Return the (x, y) coordinate for the center point of the cell that contains the specified text.  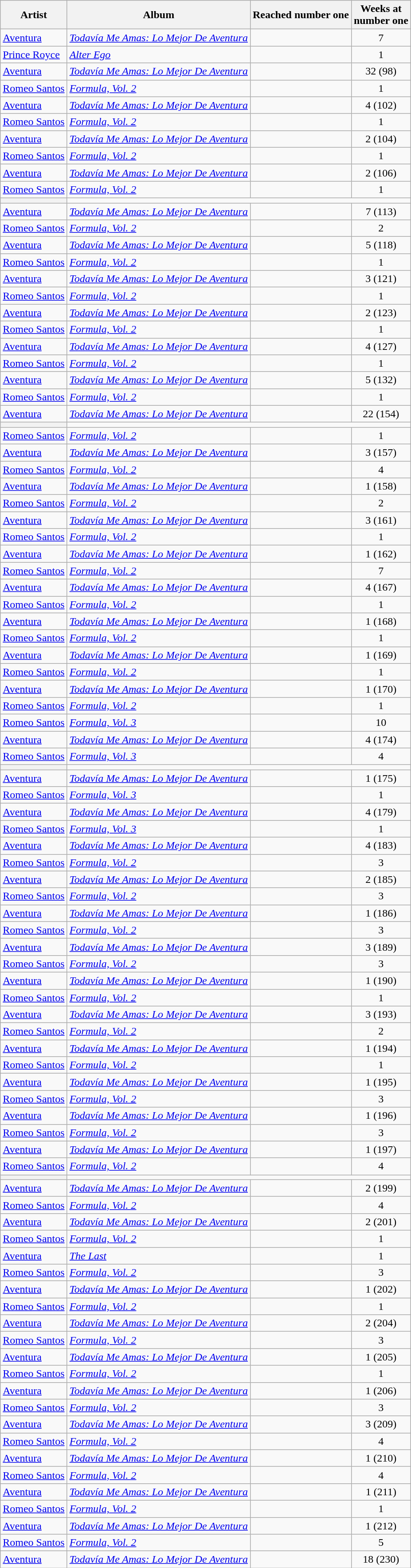
1 (190) (381, 980)
3 (193) (381, 1015)
18 (230) (381, 1560)
1 (195) (381, 1082)
7 (113) (381, 212)
1 (186) (381, 913)
1 (210) (381, 1458)
1 (206) (381, 1391)
3 (161) (381, 520)
1 (169) (381, 655)
5 (132) (381, 380)
Artist (34, 15)
3 (121) (381, 279)
2 (199) (381, 1188)
2 (104) (381, 139)
1 (196) (381, 1116)
5 (118) (381, 245)
1 (162) (381, 554)
4 (179) (381, 812)
3 (189) (381, 947)
22 (154) (381, 414)
1 (158) (381, 486)
4 (183) (381, 846)
2 (123) (381, 313)
1 (202) (381, 1290)
2 (204) (381, 1323)
4 (174) (381, 739)
4 (167) (381, 588)
1 (175) (381, 778)
32 (98) (381, 71)
Prince Royce (34, 55)
1 (197) (381, 1149)
Weeks atnumber one (381, 15)
3 (157) (381, 452)
2 (106) (381, 172)
Album (159, 15)
1 (211) (381, 1492)
2 (201) (381, 1222)
1 (212) (381, 1526)
Reached number one (301, 15)
2 (185) (381, 879)
5 (381, 1543)
4 (127) (381, 346)
1 (168) (381, 621)
1 (194) (381, 1048)
10 (381, 722)
Alter Ego (159, 55)
1 (170) (381, 689)
3 (209) (381, 1424)
The Last (159, 1255)
4 (102) (381, 105)
1 (205) (381, 1357)
